Scan for the cell matching the given text and deliver its (x, y) coordinate at center. 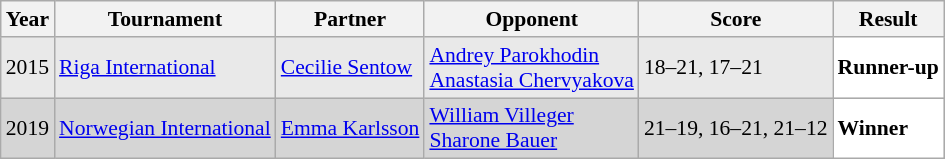
Runner-up (888, 68)
Emma Karlsson (350, 128)
Winner (888, 128)
Riga International (165, 68)
Opponent (532, 19)
William Villeger Sharone Bauer (532, 128)
Cecilie Sentow (350, 68)
Score (736, 19)
Tournament (165, 19)
21–19, 16–21, 21–12 (736, 128)
2015 (28, 68)
Norwegian International (165, 128)
18–21, 17–21 (736, 68)
Year (28, 19)
Partner (350, 19)
2019 (28, 128)
Result (888, 19)
Andrey Parokhodin Anastasia Chervyakova (532, 68)
